Return the [X, Y] coordinate for the center point of the cell that contains the specified text.  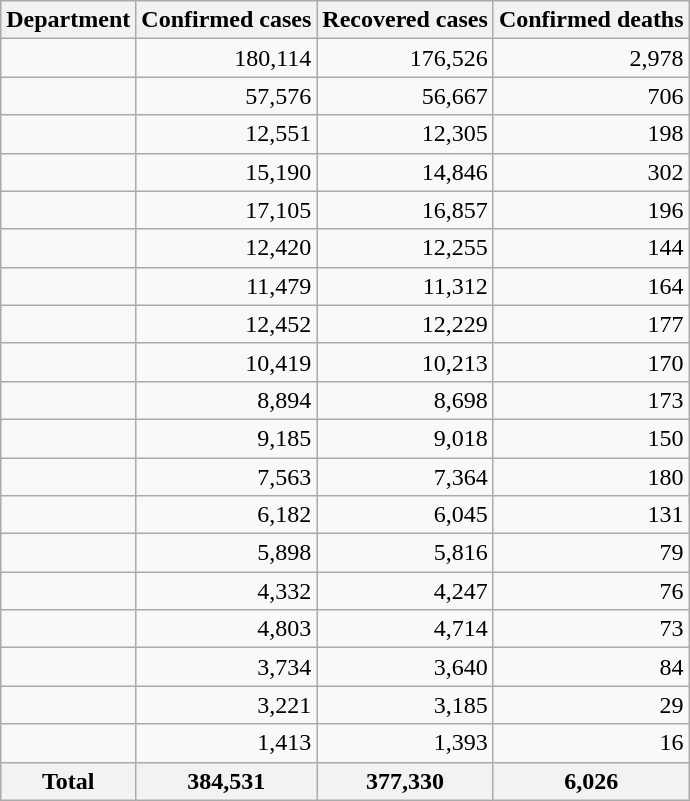
1,413 [226, 743]
3,640 [406, 667]
706 [591, 96]
9,185 [226, 438]
131 [591, 515]
11,312 [406, 286]
1,393 [406, 743]
12,305 [406, 134]
57,576 [226, 96]
6,182 [226, 515]
302 [591, 172]
164 [591, 286]
170 [591, 362]
3,734 [226, 667]
377,330 [406, 781]
4,714 [406, 629]
12,420 [226, 248]
11,479 [226, 286]
16 [591, 743]
Total [68, 781]
196 [591, 210]
3,221 [226, 705]
56,667 [406, 96]
8,698 [406, 400]
12,452 [226, 324]
176,526 [406, 58]
12,551 [226, 134]
3,185 [406, 705]
180,114 [226, 58]
Recovered cases [406, 20]
5,816 [406, 553]
6,045 [406, 515]
12,229 [406, 324]
7,563 [226, 477]
15,190 [226, 172]
12,255 [406, 248]
29 [591, 705]
10,213 [406, 362]
4,332 [226, 591]
Confirmed deaths [591, 20]
2,978 [591, 58]
14,846 [406, 172]
177 [591, 324]
384,531 [226, 781]
9,018 [406, 438]
173 [591, 400]
73 [591, 629]
144 [591, 248]
Department [68, 20]
Confirmed cases [226, 20]
79 [591, 553]
8,894 [226, 400]
5,898 [226, 553]
4,247 [406, 591]
4,803 [226, 629]
10,419 [226, 362]
17,105 [226, 210]
84 [591, 667]
76 [591, 591]
198 [591, 134]
7,364 [406, 477]
180 [591, 477]
6,026 [591, 781]
16,857 [406, 210]
150 [591, 438]
